Scan for the cell matching the given text and deliver its (X, Y) coordinate at center. 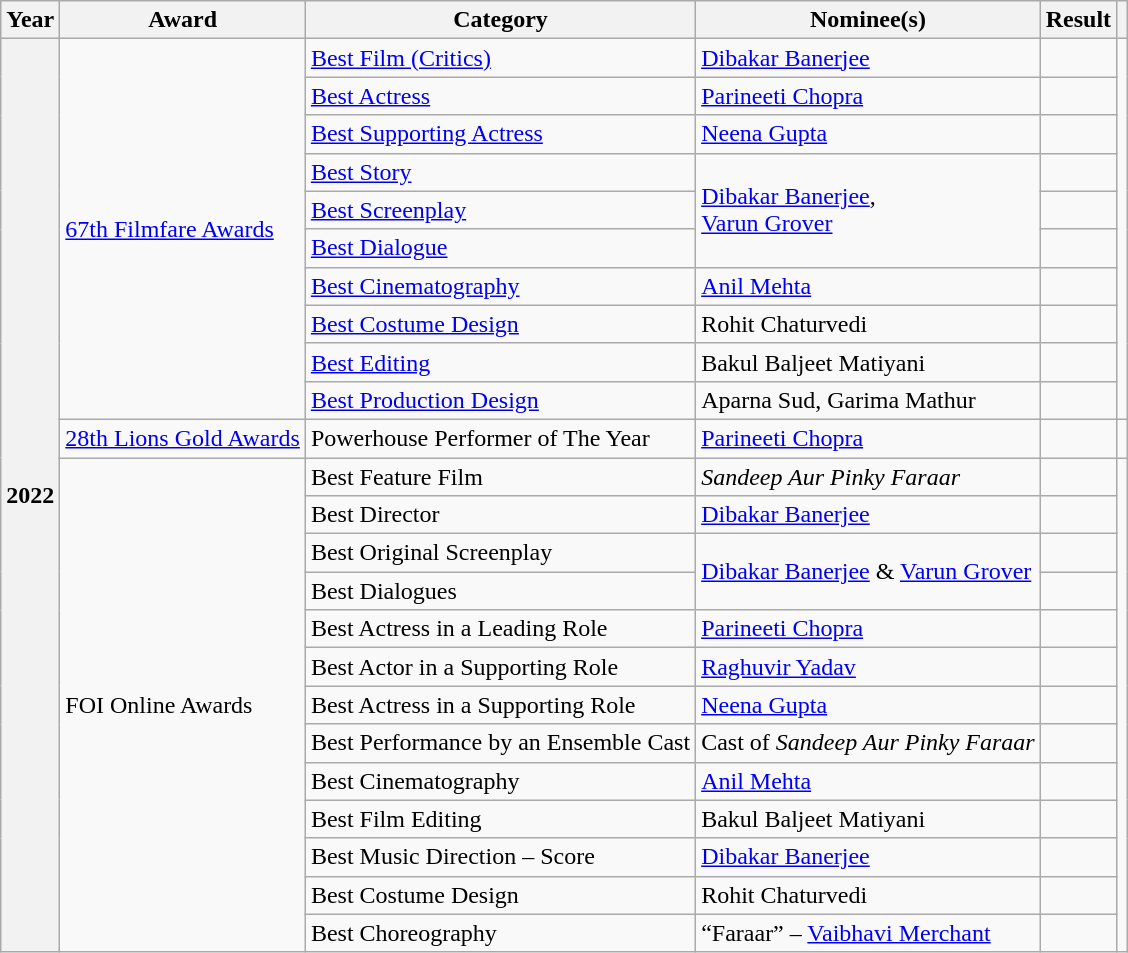
Powerhouse Performer of The Year (500, 438)
Best Production Design (500, 400)
Best Film (Critics) (500, 58)
Nominee(s) (868, 20)
Cast of Sandeep Aur Pinky Faraar (868, 743)
“Faraar” – Vaibhavi Merchant (868, 933)
Best Feature Film (500, 477)
Best Dialogues (500, 591)
Award (183, 20)
Best Film Editing (500, 819)
Best Performance by an Ensemble Cast (500, 743)
2022 (30, 496)
Best Actress in a Supporting Role (500, 705)
67th Filmfare Awards (183, 230)
FOI Online Awards (183, 706)
28th Lions Gold Awards (183, 438)
Sandeep Aur Pinky Faraar (868, 477)
Result (1078, 20)
Best Director (500, 515)
Best Dialogue (500, 248)
Best Story (500, 172)
Category (500, 20)
Best Supporting Actress (500, 134)
Best Music Direction – Score (500, 857)
Best Actor in a Supporting Role (500, 667)
Dibakar Banerjee & Varun Grover (868, 572)
Best Actress in a Leading Role (500, 629)
Aparna Sud, Garima Mathur (868, 400)
Best Choreography (500, 933)
Best Editing (500, 362)
Best Original Screenplay (500, 553)
Best Actress (500, 96)
Year (30, 20)
Best Screenplay (500, 210)
Raghuvir Yadav (868, 667)
Dibakar Banerjee,Varun Grover (868, 210)
